Return the [X, Y] coordinate for the center point of the cell that contains the specified text.  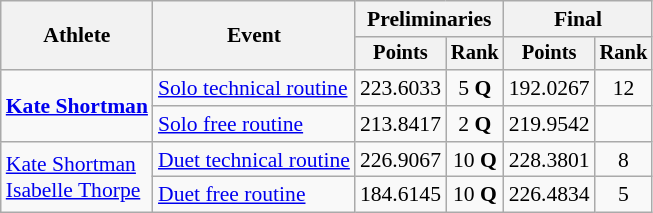
Solo technical routine [254, 88]
8 [624, 160]
Kate Shortman Isabelle Thorpe [77, 178]
2 Q [475, 124]
219.9542 [550, 124]
184.6145 [400, 195]
5 Q [475, 88]
Event [254, 36]
226.4834 [550, 195]
Duet free routine [254, 195]
Solo free routine [254, 124]
213.8417 [400, 124]
Athlete [77, 36]
223.6033 [400, 88]
5 [624, 195]
12 [624, 88]
Preliminaries [430, 19]
226.9067 [400, 160]
Duet technical routine [254, 160]
192.0267 [550, 88]
Kate Shortman [77, 106]
228.3801 [550, 160]
Final [578, 19]
